Determine the [X, Y] coordinate at the center of the cell enclosing the given text.  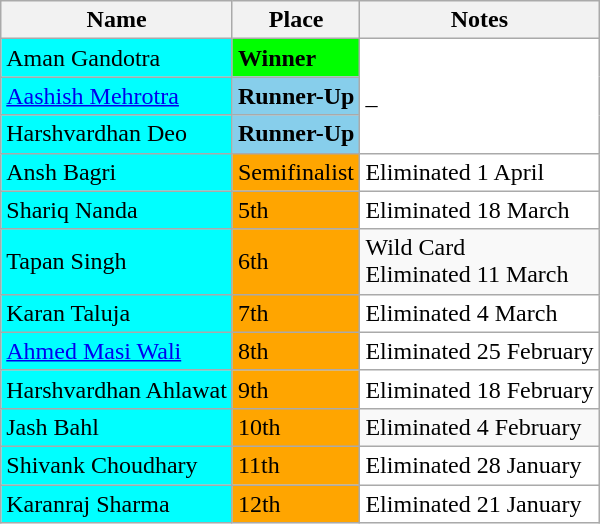
Eliminated 28 January [480, 465]
Name [117, 20]
Harshvardhan Deo [117, 134]
Tapan Singh [117, 262]
10th [296, 427]
Semifinalist [296, 172]
Eliminated 1 April [480, 172]
Eliminated 21 January [480, 503]
Jash Bahl [117, 427]
11th [296, 465]
9th [296, 389]
Harshvardhan Ahlawat [117, 389]
_ [480, 96]
Karan Taluja [117, 313]
Eliminated 18 March [480, 210]
Winner [296, 58]
Eliminated 18 February [480, 389]
Aman Gandotra [117, 58]
8th [296, 351]
Wild CardEliminated 11 March [480, 262]
Notes [480, 20]
Shivank Choudhary [117, 465]
7th [296, 313]
Shariq Nanda [117, 210]
Ansh Bagri [117, 172]
Eliminated 4 February [480, 427]
Place [296, 20]
Aashish Mehrotra [117, 96]
5th [296, 210]
Karanraj Sharma [117, 503]
12th [296, 503]
Ahmed Masi Wali [117, 351]
6th [296, 262]
Eliminated 25 February [480, 351]
Eliminated 4 March [480, 313]
